Scan for the cell matching the given text and deliver its (x, y) coordinate at center. 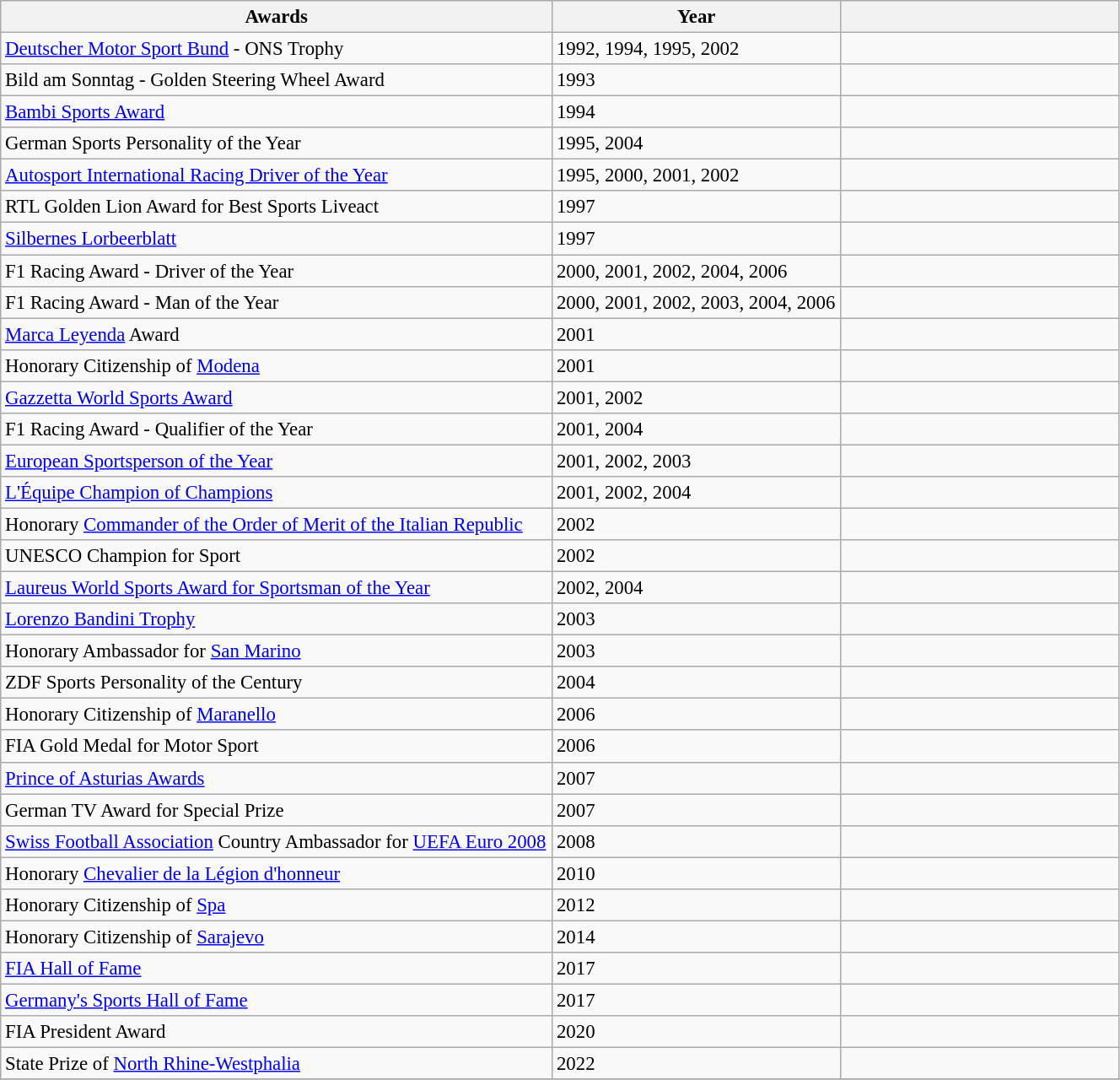
Bambi Sports Award (277, 112)
German Sports Personality of the Year (277, 143)
FIA Hall of Fame (277, 969)
1993 (697, 80)
Silbernes Lorbeerblatt (277, 239)
F1 Racing Award - Qualifier of the Year (277, 429)
2012 (697, 905)
Prince of Asturias Awards (277, 778)
European Sportsperson of the Year (277, 461)
Year (697, 17)
Swiss Football Association Country Ambassador for UEFA Euro 2008 (277, 841)
Honorary Chevalier de la Légion d'honneur (277, 873)
2020 (697, 1032)
Lorenzo Bandini Trophy (277, 619)
L'Équipe Champion of Champions (277, 493)
F1 Racing Award - Driver of the Year (277, 271)
1994 (697, 112)
FIA President Award (277, 1032)
2000, 2001, 2002, 2003, 2004, 2006 (697, 302)
2001, 2002, 2003 (697, 461)
2004 (697, 683)
Honorary Ambassador for San Marino (277, 651)
2001, 2002, 2004 (697, 493)
ZDF Sports Personality of the Century (277, 683)
1992, 1994, 1995, 2002 (697, 49)
Laureus World Sports Award for Sportsman of the Year (277, 588)
Germany's Sports Hall of Fame (277, 1000)
2022 (697, 1064)
Honorary Commander of the Order of Merit of the Italian Republic (277, 524)
2008 (697, 841)
2000, 2001, 2002, 2004, 2006 (697, 271)
Honorary Citizenship of Sarajevo (277, 937)
UNESCO Champion for Sport (277, 556)
Honorary Citizenship of Spa (277, 905)
German TV Award for Special Prize (277, 810)
Autosport International Racing Driver of the Year (277, 175)
Gazzetta World Sports Award (277, 397)
Honorary Citizenship of Modena (277, 365)
2001, 2004 (697, 429)
2002, 2004 (697, 588)
RTL Golden Lion Award for Best Sports Liveact (277, 207)
1995, 2000, 2001, 2002 (697, 175)
1995, 2004 (697, 143)
Deutscher Motor Sport Bund - ONS Trophy (277, 49)
State Prize of North Rhine-Westphalia (277, 1064)
FIA Gold Medal for Motor Sport (277, 747)
Marca Leyenda Award (277, 334)
Bild am Sonntag - Golden Steering Wheel Award (277, 80)
2014 (697, 937)
2001, 2002 (697, 397)
Awards (277, 17)
Honorary Citizenship of Maranello (277, 715)
F1 Racing Award - Man of the Year (277, 302)
2010 (697, 873)
